Extract the [x, y] coordinate from the center of the cell holding the provided text.  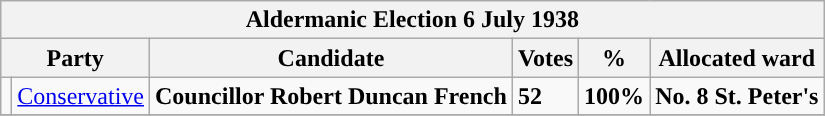
Conservative [81, 96]
52 [545, 96]
Party [76, 58]
Allocated ward [737, 58]
Aldermanic Election 6 July 1938 [412, 20]
100% [614, 96]
% [614, 58]
Candidate [332, 58]
No. 8 St. Peter's [737, 96]
Votes [545, 58]
Councillor Robert Duncan French [332, 96]
